Provide the [x, y] coordinate of the cell's center where the given text is located.  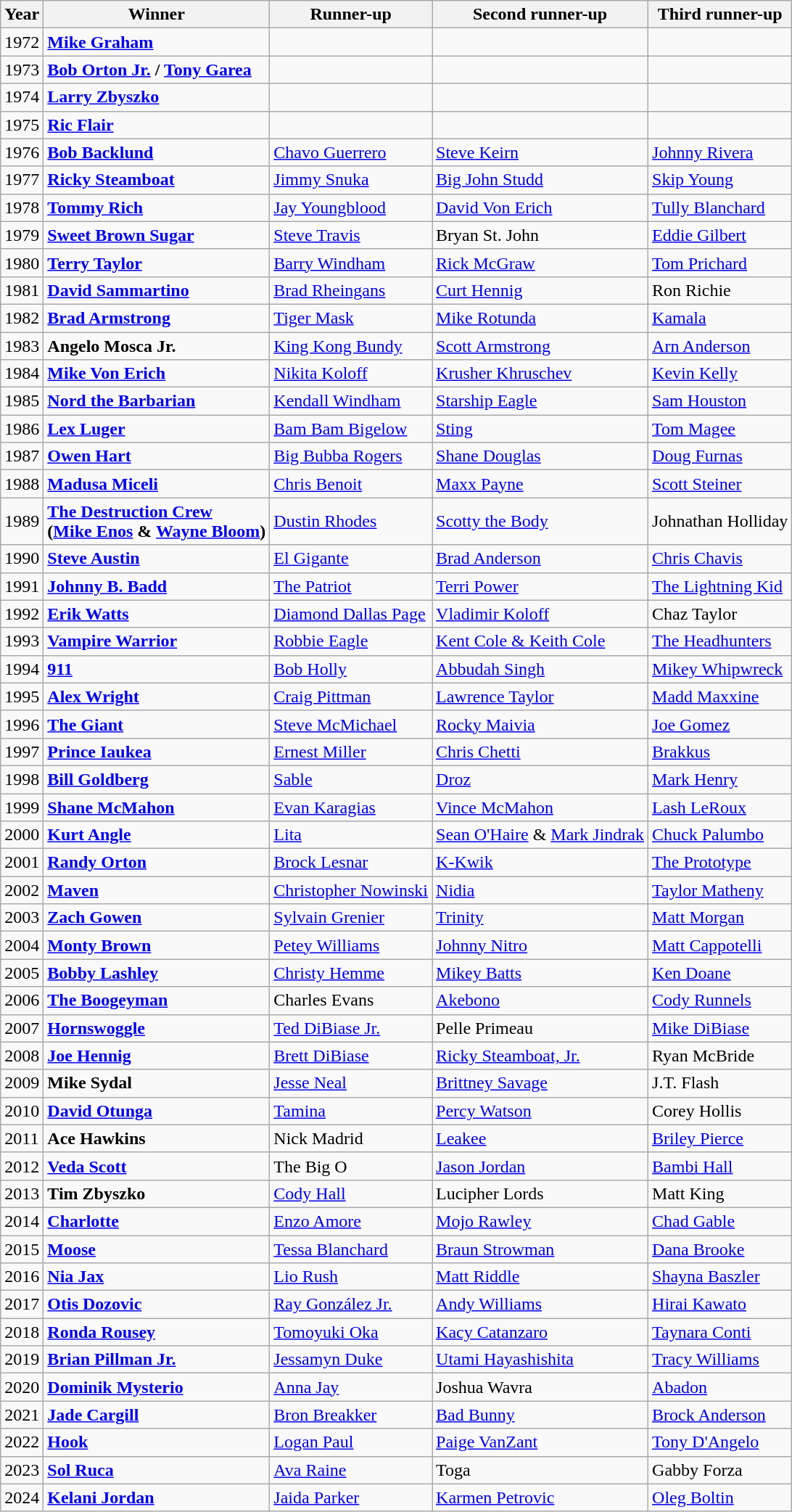
Rick McGraw [540, 263]
Brian Pillman Jr. [157, 1360]
Kelani Jordan [157, 1497]
1993 [22, 641]
Terri Power [540, 586]
The Destruction Crew(Mike Enos & Wayne Bloom) [157, 521]
2017 [22, 1304]
Jade Cargill [157, 1415]
1977 [22, 180]
Chris Chetti [540, 752]
Madd Maxxine [720, 697]
Nikita Koloff [351, 374]
Joe Gomez [720, 724]
Droz [540, 779]
The Prototype [720, 863]
Cody Hall [351, 1193]
Briley Pierce [720, 1138]
1991 [22, 586]
Matt Riddle [540, 1277]
1980 [22, 263]
Tony D'Angelo [720, 1442]
Kacy Catanzaro [540, 1332]
Curt Hennig [540, 290]
1974 [22, 97]
Hornswoggle [157, 1028]
Sylvain Grenier [351, 918]
Tully Blanchard [720, 208]
Mojo Rawley [540, 1221]
2015 [22, 1249]
Matt King [720, 1193]
King Kong Bundy [351, 346]
Nia Jax [157, 1277]
Ronda Rousey [157, 1332]
1987 [22, 456]
David Von Erich [540, 208]
2022 [22, 1442]
Scott Steiner [720, 484]
Mikey Whipwreck [720, 669]
Runner-up [351, 15]
The Boogeyman [157, 1001]
El Gigante [351, 559]
Tiger Mask [351, 318]
Lex Luger [157, 429]
Mike Sydal [157, 1083]
1982 [22, 318]
Lucipher Lords [540, 1193]
1976 [22, 152]
Ric Flair [157, 125]
Lita [351, 835]
Winner [157, 15]
Matt Morgan [720, 918]
Tom Magee [720, 429]
Taynara Conti [720, 1332]
Zach Gowen [157, 918]
2012 [22, 1166]
Madusa Miceli [157, 484]
Craig Pittman [351, 697]
Tommy Rich [157, 208]
Gabby Forza [720, 1470]
Brock Lesnar [351, 863]
Sable [351, 779]
Sweet Brown Sugar [157, 235]
2001 [22, 863]
Karmen Petrovic [540, 1497]
Percy Watson [540, 1111]
Johnathan Holliday [720, 521]
Kamala [720, 318]
2016 [22, 1277]
Jay Youngblood [351, 208]
1988 [22, 484]
Hook [157, 1442]
Bob Orton Jr. / Tony Garea [157, 70]
Bill Goldberg [157, 779]
Maven [157, 890]
Monty Brown [157, 945]
2007 [22, 1028]
Owen Hart [157, 456]
Brock Anderson [720, 1415]
Brad Armstrong [157, 318]
2003 [22, 918]
Joshua Wavra [540, 1387]
911 [157, 669]
Charlotte [157, 1221]
Kurt Angle [157, 835]
David Sammartino [157, 290]
Chris Chavis [720, 559]
Nord the Barbarian [157, 401]
2008 [22, 1056]
Jesse Neal [351, 1083]
Big John Studd [540, 180]
Logan Paul [351, 1442]
Scotty the Body [540, 521]
Year [22, 15]
Steve Austin [157, 559]
Steve Keirn [540, 152]
2006 [22, 1001]
1985 [22, 401]
Utami Hayashishita [540, 1360]
1999 [22, 808]
Scott Armstrong [540, 346]
Brakkus [720, 752]
2018 [22, 1332]
Mike DiBiase [720, 1028]
Randy Orton [157, 863]
Diamond Dallas Page [351, 614]
Ernest Miller [351, 752]
1994 [22, 669]
Tomoyuki Oka [351, 1332]
1992 [22, 614]
2014 [22, 1221]
2023 [22, 1470]
Corey Hollis [720, 1111]
Pelle Primeau [540, 1028]
J.T. Flash [720, 1083]
Bambi Hall [720, 1166]
2005 [22, 973]
2004 [22, 945]
Bob Backlund [157, 152]
Chavo Guerrero [351, 152]
Steve Travis [351, 235]
The Patriot [351, 586]
Sol Ruca [157, 1470]
Ava Raine [351, 1470]
2020 [22, 1387]
Evan Karagias [351, 808]
Chad Gable [720, 1221]
Bobby Lashley [157, 973]
Hirai Kawato [720, 1304]
Shane Douglas [540, 456]
Larry Zbyszko [157, 97]
1975 [22, 125]
Sam Houston [720, 401]
Christy Hemme [351, 973]
Mark Henry [720, 779]
Abadon [720, 1387]
Sting [540, 429]
The Lightning Kid [720, 586]
Ace Hawkins [157, 1138]
Enzo Amore [351, 1221]
Jessamyn Duke [351, 1360]
Bob Holly [351, 669]
1972 [22, 42]
Krusher Khruschev [540, 374]
Vladimir Koloff [540, 614]
Jason Jordan [540, 1166]
1996 [22, 724]
Eddie Gilbert [720, 235]
Johnny B. Badd [157, 586]
1984 [22, 374]
Vampire Warrior [157, 641]
2011 [22, 1138]
Barry Windham [351, 263]
The Big O [351, 1166]
Charles Evans [351, 1001]
Robbie Eagle [351, 641]
Tom Prichard [720, 263]
2002 [22, 890]
Dustin Rhodes [351, 521]
1990 [22, 559]
Otis Dozovic [157, 1304]
Rocky Maivia [540, 724]
Kendall Windham [351, 401]
1983 [22, 346]
Lawrence Taylor [540, 697]
K-Kwik [540, 863]
Abbudah Singh [540, 669]
Kevin Kelly [720, 374]
Ted DiBiase Jr. [351, 1028]
Brittney Savage [540, 1083]
Matt Cappotelli [720, 945]
Mike Graham [157, 42]
Mike Von Erich [157, 374]
Maxx Payne [540, 484]
Vince McMahon [540, 808]
Joe Hennig [157, 1056]
Angelo Mosca Jr. [157, 346]
Toga [540, 1470]
Ken Doane [720, 973]
Erik Watts [157, 614]
Trinity [540, 918]
2021 [22, 1415]
David Otunga [157, 1111]
Cody Runnels [720, 1001]
Ricky Steamboat [157, 180]
1986 [22, 429]
Anna Jay [351, 1387]
1981 [22, 290]
1978 [22, 208]
Nidia [540, 890]
Moose [157, 1249]
Leakee [540, 1138]
1997 [22, 752]
1979 [22, 235]
Big Bubba Rogers [351, 456]
2000 [22, 835]
Arn Anderson [720, 346]
Chaz Taylor [720, 614]
2009 [22, 1083]
Terry Taylor [157, 263]
Tamina [351, 1111]
Veda Scott [157, 1166]
1995 [22, 697]
Tracy Williams [720, 1360]
Second runner-up [540, 15]
Ricky Steamboat, Jr. [540, 1056]
Oleg Boltin [720, 1497]
2010 [22, 1111]
1998 [22, 779]
Christopher Nowinski [351, 890]
Bad Bunny [540, 1415]
Tim Zbyszko [157, 1193]
2019 [22, 1360]
Petey Williams [351, 945]
Lash LeRoux [720, 808]
Tessa Blanchard [351, 1249]
Brett DiBiase [351, 1056]
Kent Cole & Keith Cole [540, 641]
Akebono [540, 1001]
Johnny Rivera [720, 152]
2024 [22, 1497]
Bron Breakker [351, 1415]
Ryan McBride [720, 1056]
1989 [22, 521]
Mike Rotunda [540, 318]
Nick Madrid [351, 1138]
The Giant [157, 724]
Taylor Matheny [720, 890]
Steve McMichael [351, 724]
Prince Iaukea [157, 752]
Starship Eagle [540, 401]
Jimmy Snuka [351, 180]
Mikey Batts [540, 973]
Ron Richie [720, 290]
Bam Bam Bigelow [351, 429]
Dominik Mysterio [157, 1387]
Braun Strowman [540, 1249]
Lio Rush [351, 1277]
Ray González Jr. [351, 1304]
Bryan St. John [540, 235]
Paige VanZant [540, 1442]
Third runner-up [720, 15]
Chris Benoit [351, 484]
Jaida Parker [351, 1497]
Alex Wright [157, 697]
1973 [22, 70]
Brad Anderson [540, 559]
Chuck Palumbo [720, 835]
Skip Young [720, 180]
Brad Rheingans [351, 290]
Sean O'Haire & Mark Jindrak [540, 835]
2013 [22, 1193]
Shane McMahon [157, 808]
Dana Brooke [720, 1249]
Shayna Baszler [720, 1277]
Johnny Nitro [540, 945]
The Headhunters [720, 641]
Doug Furnas [720, 456]
Andy Williams [540, 1304]
